Pinpoint the cell where the given text exists, returning its (x, y) midpoint coordinate. 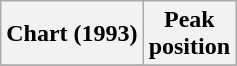
Peakposition (189, 34)
Chart (1993) (72, 34)
